Pinpoint the cell where the given text exists, returning its (x, y) midpoint coordinate. 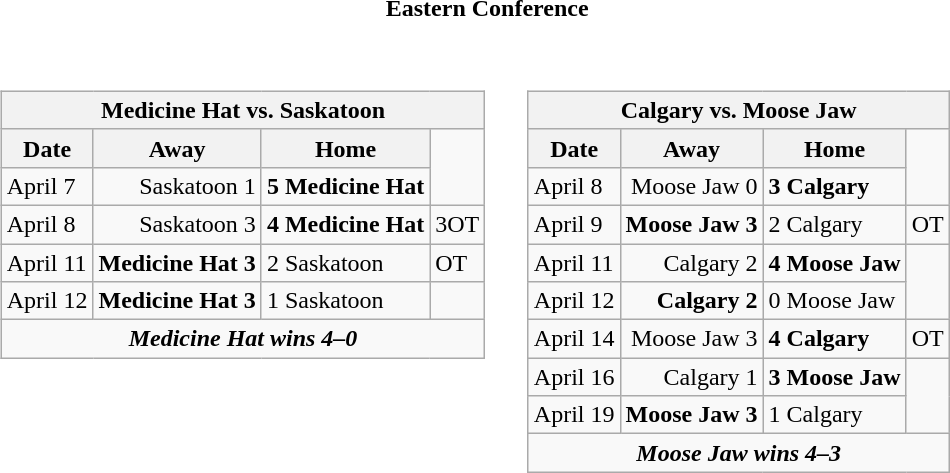
3 Moose Jaw (834, 377)
4 Medicine Hat (345, 224)
April 7 (47, 186)
Medicine Hat wins 4–0 (243, 339)
Medicine Hat vs. Saskatoon (243, 110)
Saskatoon 1 (177, 186)
Moose Jaw 0 (692, 186)
April 9 (574, 224)
2 Calgary (834, 224)
3OT (458, 224)
3 Calgary (834, 186)
4 Moose Jaw (834, 263)
2 Saskatoon (345, 263)
0 Moose Jaw (834, 301)
Moose Jaw wins 4–3 (738, 453)
Calgary vs. Moose Jaw (738, 110)
4 Calgary (834, 339)
1 Saskatoon (345, 301)
April 14 (574, 339)
Saskatoon 3 (177, 224)
April 16 (574, 377)
1 Calgary (834, 415)
5 Medicine Hat (345, 186)
Calgary 1 (692, 377)
April 19 (574, 415)
